Find where the given text appears and provide that cell's center as (x, y) coordinate. 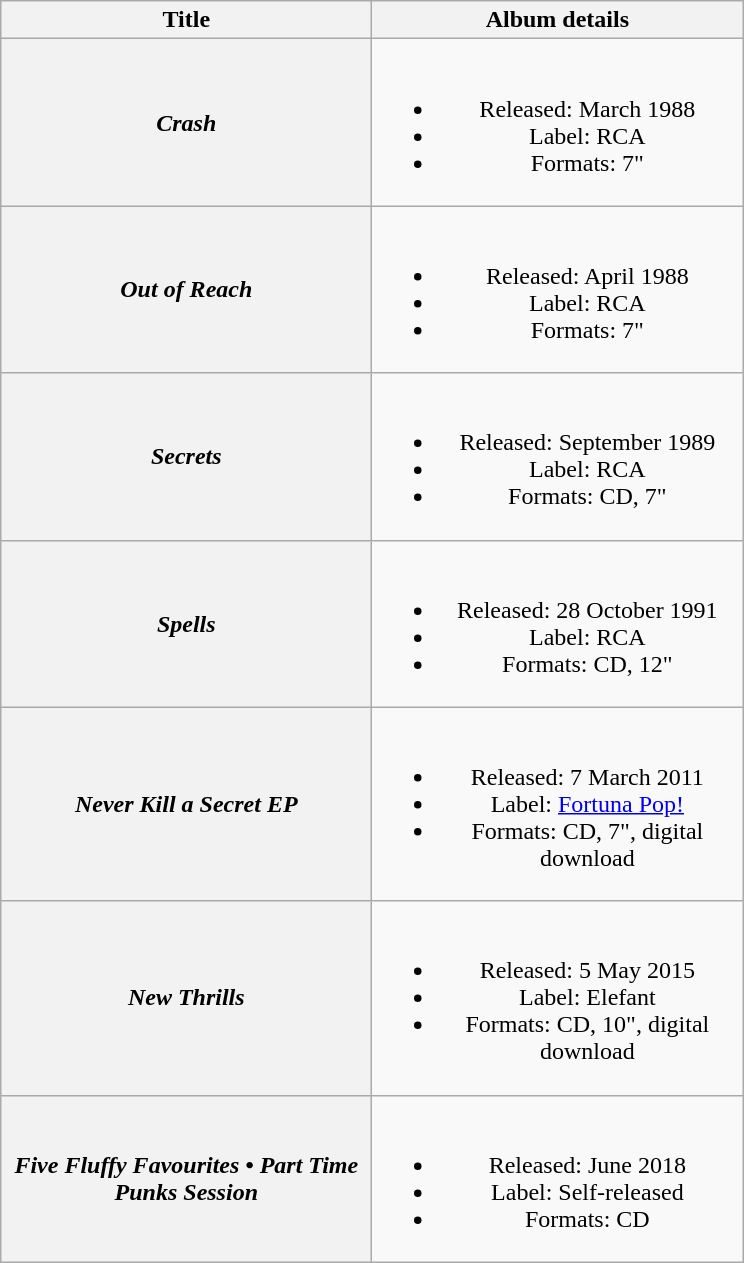
Title (186, 20)
Never Kill a Secret EP (186, 804)
Crash (186, 122)
Released: 28 October 1991Label: RCAFormats: CD, 12" (558, 624)
Out of Reach (186, 290)
New Thrills (186, 998)
Five Fluffy Favourites • Part Time Punks Session (186, 1178)
Secrets (186, 456)
Released: 5 May 2015Label: ElefantFormats: CD, 10", digital download (558, 998)
Album details (558, 20)
Spells (186, 624)
Released: April 1988Label: RCAFormats: 7" (558, 290)
Released: September 1989Label: RCAFormats: CD, 7" (558, 456)
Released: 7 March 2011Label: Fortuna Pop!Formats: CD, 7", digital download (558, 804)
Released: March 1988Label: RCAFormats: 7" (558, 122)
Released: June 2018Label: Self-releasedFormats: CD (558, 1178)
